Pinpoint the cell where the given text exists, returning its (X, Y) midpoint coordinate. 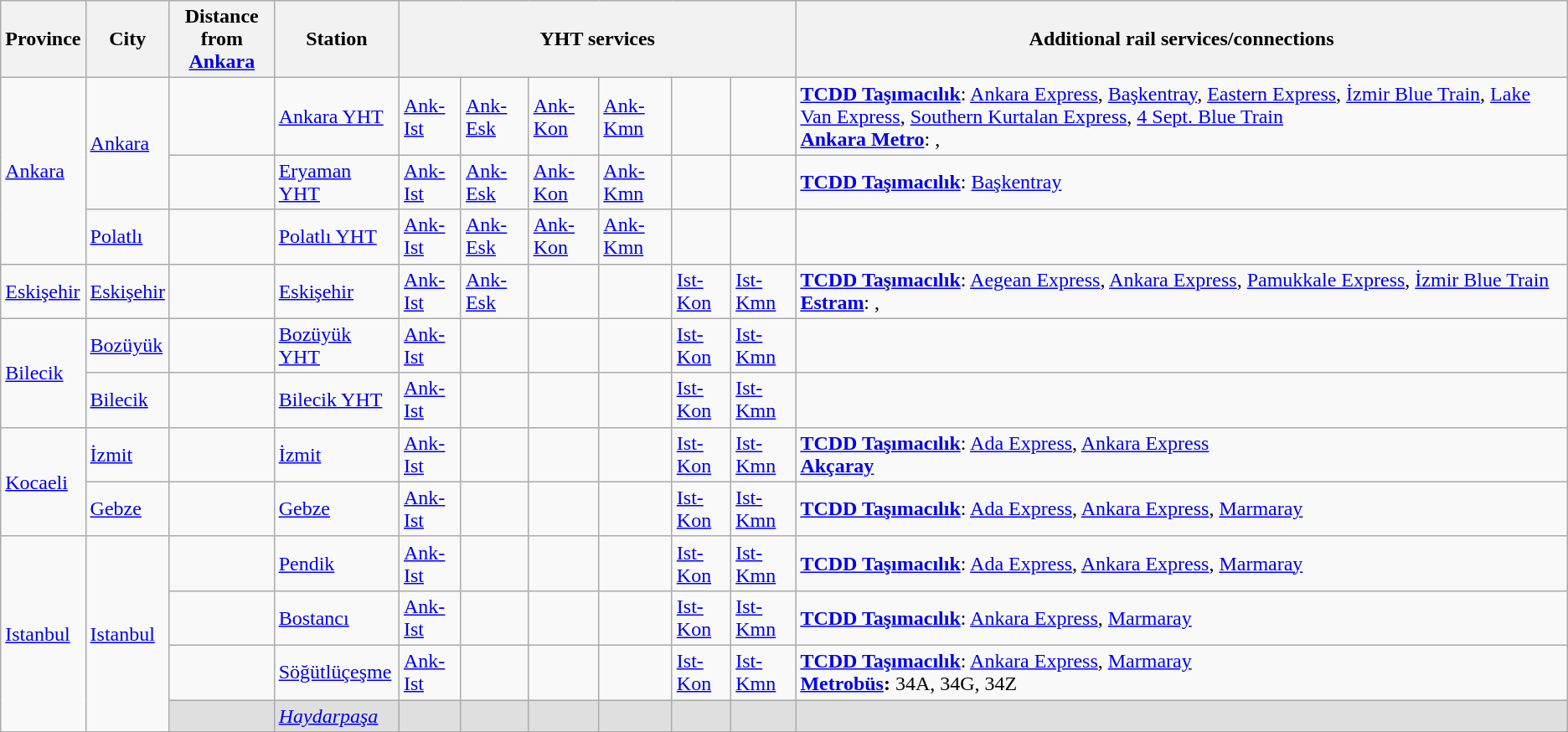
YHT services (598, 39)
Distancefrom Ankara (221, 39)
Bilecik YHT (337, 400)
Ankara YHT (337, 116)
Haydarpaşa (337, 716)
TCDD Taşımacılık: Ankara Express, Marmaray (1181, 618)
TCDD Taşımacılık: Aegean Express, Ankara Express, Pamukkale Express, İzmir Blue Train Estram: , (1181, 291)
Pendik (337, 563)
Additional rail services/connections (1181, 39)
Polatlı YHT (337, 236)
Söğütlüçeşme (337, 672)
Bozüyük YHT (337, 345)
Kocaeli (44, 482)
Polatlı (127, 236)
TCDD Taşımacılık: Ada Express, Ankara Express Akçaray (1181, 454)
Province (44, 39)
Bostancı (337, 618)
TCDD Taşımacılık: Ankara Express, Marmaray Metrobüs: 34A, 34G, 34Z (1181, 672)
Eryaman YHT (337, 183)
Station (337, 39)
Bozüyük (127, 345)
City (127, 39)
TCDD Taşımacılık: Başkentray (1181, 183)
